Find where the given text appears and provide that cell's center as [x, y] coordinate. 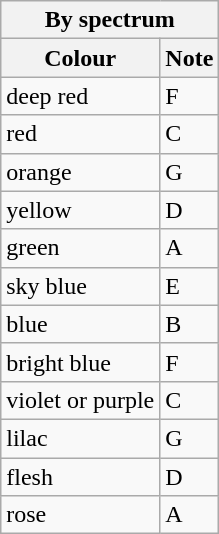
rose [80, 515]
flesh [80, 477]
sky blue [80, 286]
violet or purple [80, 400]
B [190, 324]
deep red [80, 96]
bright blue [80, 362]
orange [80, 172]
yellow [80, 210]
blue [80, 324]
By spectrum [110, 20]
green [80, 248]
E [190, 286]
Note [190, 58]
red [80, 134]
lilac [80, 438]
Colour [80, 58]
